Capture the cell that displays the provided text and extract its (x, y) central coordinate. 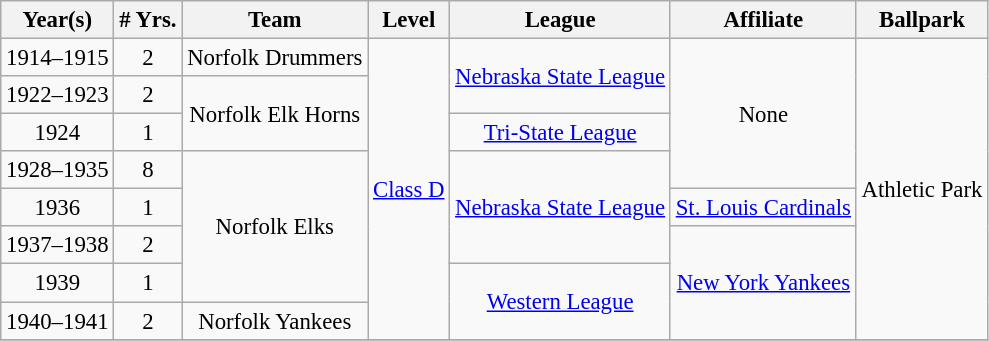
Class D (409, 190)
Tri-State League (560, 133)
# Yrs. (148, 20)
Norfolk Drummers (275, 58)
Year(s) (58, 20)
1939 (58, 283)
Norfolk Elk Horns (275, 114)
1928–1935 (58, 170)
Ballpark (922, 20)
1924 (58, 133)
League (560, 20)
1936 (58, 208)
1940–1941 (58, 321)
Level (409, 20)
Team (275, 20)
None (763, 114)
Western League (560, 302)
8 (148, 170)
New York Yankees (763, 282)
1914–1915 (58, 58)
Athletic Park (922, 190)
1922–1923 (58, 95)
1937–1938 (58, 245)
Norfolk Yankees (275, 321)
St. Louis Cardinals (763, 208)
Norfolk Elks (275, 226)
Affiliate (763, 20)
